From the cell containing the given text, extract its center point as [X, Y] coordinate. 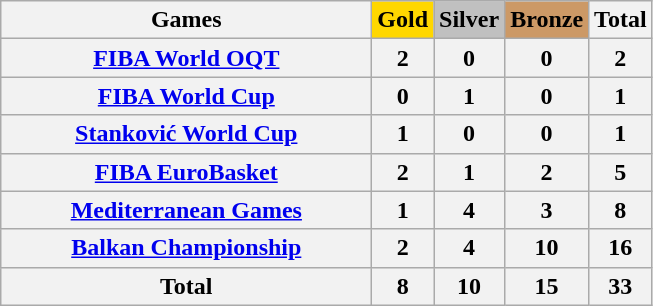
Silver [470, 20]
3 [547, 210]
FIBA World OQT [186, 58]
Games [186, 20]
FIBA EuroBasket [186, 172]
15 [547, 286]
Stanković World Cup [186, 134]
Mediterranean Games [186, 210]
Balkan Championship [186, 248]
Bronze [547, 20]
FIBA World Cup [186, 96]
16 [621, 248]
5 [621, 172]
Gold [403, 20]
33 [621, 286]
